Detect which cell encompasses the target text, then output its (X, Y) center coordinate. 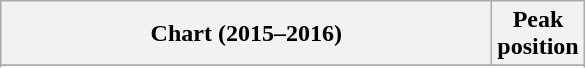
Peakposition (538, 34)
Chart (2015–2016) (246, 34)
